For the text-containing cell, return its midpoint in (X, Y) coordinate format. 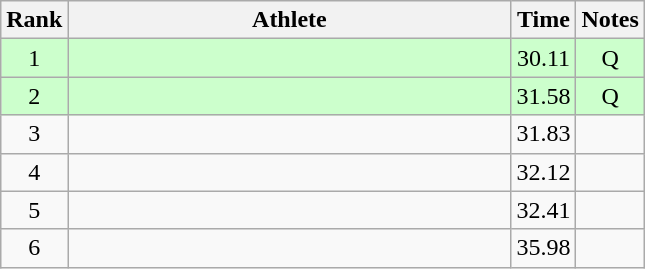
Athlete (290, 20)
30.11 (544, 58)
Notes (610, 20)
31.58 (544, 96)
3 (34, 134)
4 (34, 172)
Rank (34, 20)
32.12 (544, 172)
5 (34, 210)
1 (34, 58)
6 (34, 248)
31.83 (544, 134)
35.98 (544, 248)
Time (544, 20)
2 (34, 96)
32.41 (544, 210)
